Scan for the cell matching the given text and deliver its [X, Y] coordinate at center. 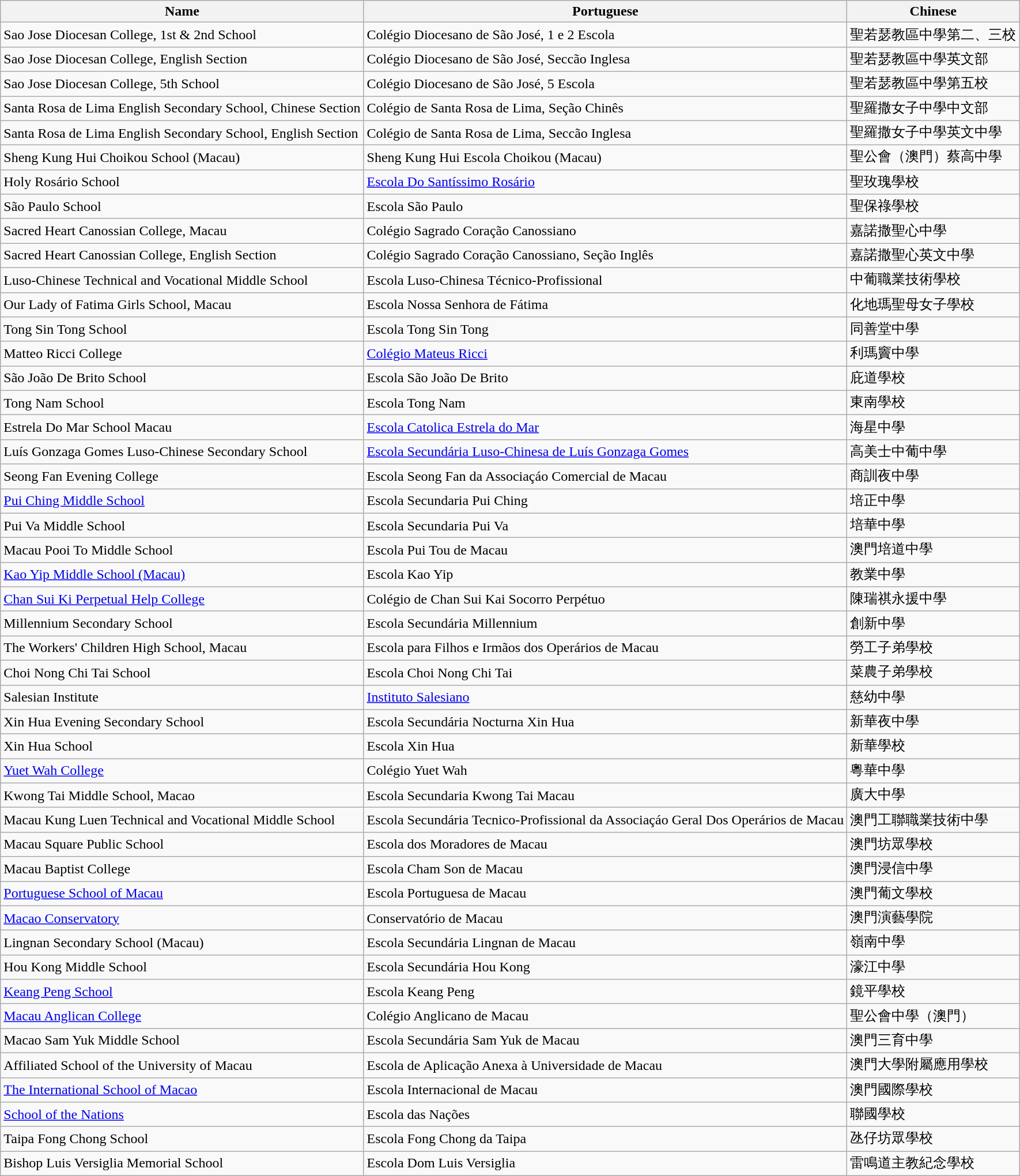
Chan Sui Ki Perpetual Help College [182, 600]
Sacred Heart Canossian College, Macau [182, 231]
粵華中學 [934, 771]
Colégio Sagrado Coração Canossiano [605, 231]
Escola de Aplicação Anexa à Universidade de Macau [605, 1065]
聖公會中學（澳門） [934, 1016]
Escola Cham Son de Macau [605, 869]
Escola Secundária Millennium [605, 624]
Colégio Sagrado Coração Canossiano, Seção Inglês [605, 256]
Escola São Paulo [605, 206]
Colégio Diocesano de São José, 5 Escola [605, 84]
嘉諾撒聖心英文中學 [934, 256]
Tong Nam School [182, 402]
同善堂中學 [934, 330]
Colégio Diocesano de São José, Seccão Inglesa [605, 59]
聯國學校 [934, 1115]
Escola Nossa Senhora de Fátima [605, 304]
澳門三育中學 [934, 1041]
利瑪竇中學 [934, 354]
培華中學 [934, 526]
Escola Kao Yip [605, 574]
聖羅撒女子中學英文中學 [934, 133]
東南學校 [934, 402]
嘉諾撒聖心中學 [934, 231]
Pui Ching Middle School [182, 502]
São Paulo School [182, 206]
培正中學 [934, 502]
Sheng Kung Hui Escola Choikou (Macau) [605, 158]
新華夜中學 [934, 722]
Escola Do Santíssimo Rosário [605, 182]
Escola Secundaria Kwong Tai Macau [605, 796]
Chinese [934, 12]
Affiliated School of the University of Macau [182, 1065]
澳門浸信中學 [934, 869]
Macau Pooi To Middle School [182, 550]
Escola Choi Nong Chi Tai [605, 672]
Escola Secundária Lingnan de Macau [605, 943]
Escola Tong Nam [605, 402]
Escola Xin Hua [605, 746]
Xin Hua School [182, 746]
Escola Catolica Estrela do Mar [605, 428]
Lingnan Secondary School (Macau) [182, 943]
新華學校 [934, 746]
聖保祿學校 [934, 206]
Escola Secundária Hou Kong [605, 967]
Conservatório de Macau [605, 918]
Macao Conservatory [182, 918]
Tong Sin Tong School [182, 330]
Kwong Tai Middle School, Macao [182, 796]
Keang Peng School [182, 992]
聖若瑟教區中學第五校 [934, 84]
Colégio Diocesano de São José, 1 e 2 Escola [605, 35]
Choi Nong Chi Tai School [182, 672]
Colégio de Santa Rosa de Lima, Seção Chinês [605, 108]
Millennium Secondary School [182, 624]
Sao Jose Diocesan College, 1st & 2nd School [182, 35]
Hou Kong Middle School [182, 967]
教業中學 [934, 574]
Colégio Yuet Wah [605, 771]
雷鳴道主教紀念學校 [934, 1163]
Escola Pui Tou de Macau [605, 550]
Colégio Anglicano de Macau [605, 1016]
Name [182, 12]
商訓夜中學 [934, 476]
Escola Secundária Nocturna Xin Hua [605, 722]
Instituto Salesiano [605, 698]
澳門大學附屬應用學校 [934, 1065]
Macao Sam Yuk Middle School [182, 1041]
勞工子弟學校 [934, 648]
Santa Rosa de Lima English Secondary School, Chinese Section [182, 108]
中葡職業技術學校 [934, 280]
化地瑪聖母女子學校 [934, 304]
The International School of Macao [182, 1090]
Sheng Kung Hui Choikou School (Macau) [182, 158]
菜農子弟學校 [934, 672]
Seong Fan Evening College [182, 476]
聖玫瑰學校 [934, 182]
高美士中葡中學 [934, 452]
陳瑞祺永援中學 [934, 600]
澳門演藝學院 [934, 918]
聖公會（澳門）蔡高中學 [934, 158]
Sao Jose Diocesan College, English Section [182, 59]
Macau Anglican College [182, 1016]
Portuguese [605, 12]
Macau Baptist College [182, 869]
Escola Secundária Tecnico-Profissional da Associaçáo Geral Dos Operários de Macau [605, 820]
澳門國際學校 [934, 1090]
創新中學 [934, 624]
Sacred Heart Canossian College, English Section [182, 256]
Escola Secundária Luso-Chinesa de Luís Gonzaga Gomes [605, 452]
廣大中學 [934, 796]
Our Lady of Fatima Girls School, Macau [182, 304]
海星中學 [934, 428]
Escola Keang Peng [605, 992]
Escola Luso-Chinesa Técnico-Profissional [605, 280]
Escola Seong Fan da Associaçáo Comercial de Macau [605, 476]
Taipa Fong Chong School [182, 1139]
São João De Brito School [182, 378]
聖羅撒女子中學中文部 [934, 108]
Macau Kung Luen Technical and Vocational Middle School [182, 820]
Xin Hua Evening Secondary School [182, 722]
Escola Portuguesa de Macau [605, 894]
Portuguese School of Macau [182, 894]
氹仔坊眾學校 [934, 1139]
澳門葡文學校 [934, 894]
Holy Rosário School [182, 182]
Santa Rosa de Lima English Secondary School, English Section [182, 133]
澳門培道中學 [934, 550]
Escola para Filhos e Irmãos dos Operários de Macau [605, 648]
Escola Dom Luis Versiglia [605, 1163]
Luís Gonzaga Gomes Luso-Chinese Secondary School [182, 452]
Estrela Do Mar School Macau [182, 428]
Escola das Nações [605, 1115]
Matteo Ricci College [182, 354]
Escola Secundária Sam Yuk de Macau [605, 1041]
濠江中學 [934, 967]
庇道學校 [934, 378]
澳門坊眾學校 [934, 844]
Sao Jose Diocesan College, 5th School [182, 84]
Pui Va Middle School [182, 526]
Colégio Mateus Ricci [605, 354]
聖若瑟教區中學英文部 [934, 59]
嶺南中學 [934, 943]
Escola Internacional de Macau [605, 1090]
The Workers' Children High School, Macau [182, 648]
Escola Fong Chong da Taipa [605, 1139]
Kao Yip Middle School (Macau) [182, 574]
慈幼中學 [934, 698]
Salesian Institute [182, 698]
Escola São João De Brito [605, 378]
Escola dos Moradores de Macau [605, 844]
Escola Secundaria Pui Ching [605, 502]
聖若瑟教區中學第二、三校 [934, 35]
Bishop Luis Versiglia Memorial School [182, 1163]
Escola Secundaria Pui Va [605, 526]
Escola Tong Sin Tong [605, 330]
Colégio de Santa Rosa de Lima, Seccão Inglesa [605, 133]
Luso-Chinese Technical and Vocational Middle School [182, 280]
Colégio de Chan Sui Kai Socorro Perpétuo [605, 600]
鏡平學校 [934, 992]
School of the Nations [182, 1115]
Yuet Wah College [182, 771]
Macau Square Public School [182, 844]
澳門工聯職業技術中學 [934, 820]
